For the text-containing cell, return its midpoint in (X, Y) coordinate format. 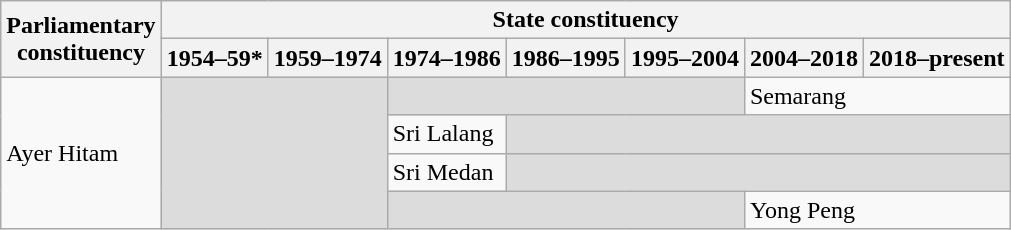
2018–present (936, 58)
1959–1974 (328, 58)
Yong Peng (877, 210)
2004–2018 (804, 58)
Sri Medan (446, 172)
1995–2004 (684, 58)
Parliamentaryconstituency (81, 39)
Semarang (877, 96)
State constituency (586, 20)
1986–1995 (566, 58)
1974–1986 (446, 58)
Ayer Hitam (81, 153)
Sri Lalang (446, 134)
1954–59* (214, 58)
